Identify which cell holds the provided text, then report its (X, Y) central coordinate. 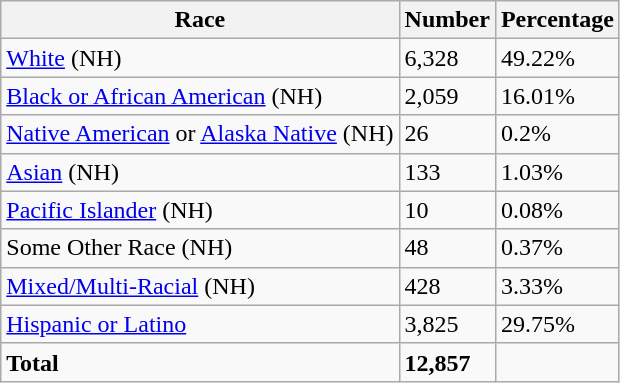
0.37% (557, 248)
Percentage (557, 20)
Black or African American (NH) (200, 96)
26 (447, 134)
Asian (NH) (200, 172)
12,857 (447, 362)
3.33% (557, 286)
10 (447, 210)
3,825 (447, 324)
Hispanic or Latino (200, 324)
16.01% (557, 96)
Native American or Alaska Native (NH) (200, 134)
29.75% (557, 324)
2,059 (447, 96)
Some Other Race (NH) (200, 248)
0.08% (557, 210)
White (NH) (200, 58)
Mixed/Multi-Racial (NH) (200, 286)
Race (200, 20)
Number (447, 20)
49.22% (557, 58)
133 (447, 172)
Pacific Islander (NH) (200, 210)
6,328 (447, 58)
428 (447, 286)
Total (200, 362)
48 (447, 248)
0.2% (557, 134)
1.03% (557, 172)
